Detect which cell encompasses the target text, then output its (x, y) center coordinate. 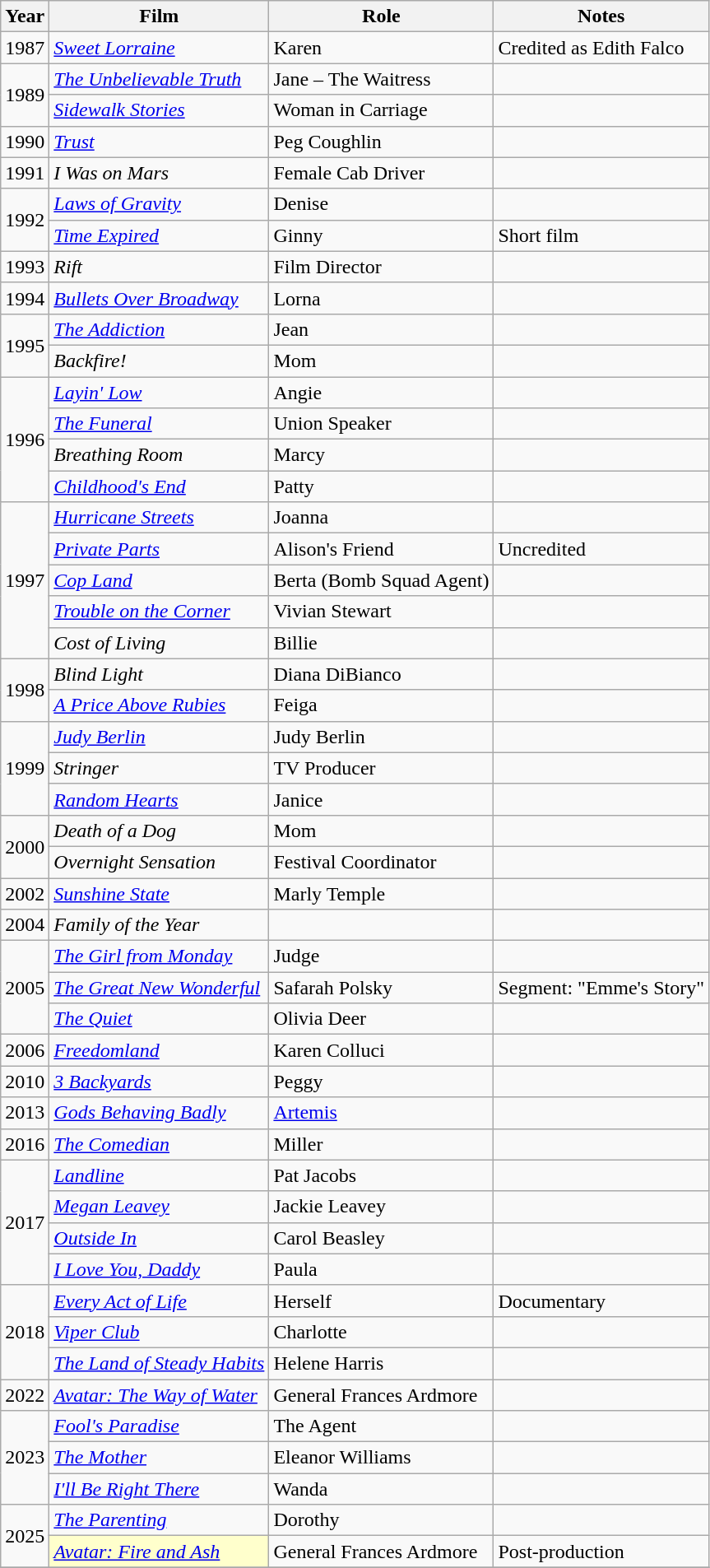
Breathing Room (160, 455)
Random Hearts (160, 799)
Denise (382, 204)
The Parenting (160, 1520)
1992 (25, 220)
Outside In (160, 1238)
The Land of Steady Habits (160, 1363)
1999 (25, 768)
Sunshine State (160, 893)
Patty (382, 486)
Alison's Friend (382, 549)
1997 (25, 580)
2016 (25, 1144)
Gods Behaving Badly (160, 1113)
Cost of Living (160, 643)
Fool's Paradise (160, 1426)
Janice (382, 799)
Charlotte (382, 1332)
Marly Temple (382, 893)
Helene Harris (382, 1363)
Peg Coughlin (382, 142)
Childhood's End (160, 486)
1987 (25, 48)
Lorna (382, 298)
Megan Leavey (160, 1207)
The Funeral (160, 424)
Every Act of Life (160, 1300)
Layin' Low (160, 393)
A Price Above Rubies (160, 705)
Jackie Leavey (382, 1207)
The Addiction (160, 329)
Notes (601, 16)
Death of a Dog (160, 831)
Bullets Over Broadway (160, 298)
2013 (25, 1113)
Pat Jacobs (382, 1175)
Sidewalk Stories (160, 110)
Freedomland (160, 1050)
1993 (25, 267)
Diana DiBianco (382, 674)
Time Expired (160, 235)
Karen Colluci (382, 1050)
2010 (25, 1082)
2004 (25, 925)
Trouble on the Corner (160, 612)
Berta (Bomb Squad Agent) (382, 580)
Carol Beasley (382, 1238)
Rift (160, 267)
Landline (160, 1175)
Family of the Year (160, 925)
The Mother (160, 1458)
Credited as Edith Falco (601, 48)
2006 (25, 1050)
Post-production (601, 1552)
2022 (25, 1395)
2025 (25, 1536)
1996 (25, 440)
Trust (160, 142)
Hurricane Streets (160, 518)
Marcy (382, 455)
Role (382, 16)
I Was on Mars (160, 173)
Billie (382, 643)
3 Backyards (160, 1082)
I Love You, Daddy (160, 1269)
Sweet Lorraine (160, 48)
1991 (25, 173)
Stringer (160, 768)
Film Director (382, 267)
Segment: "Emme's Story" (601, 988)
2023 (25, 1458)
Vivian Stewart (382, 612)
2002 (25, 893)
2017 (25, 1222)
1990 (25, 142)
Olivia Deer (382, 1019)
Angie (382, 393)
The Quiet (160, 1019)
Karen (382, 48)
Jean (382, 329)
Eleanor Williams (382, 1458)
Overnight Sensation (160, 862)
1994 (25, 298)
The Comedian (160, 1144)
Joanna (382, 518)
Paula (382, 1269)
2000 (25, 846)
Documentary (601, 1300)
Festival Coordinator (382, 862)
1998 (25, 690)
Avatar: Fire and Ash (160, 1552)
Woman in Carriage (382, 110)
1995 (25, 345)
Wanda (382, 1489)
Female Cab Driver (382, 173)
Dorothy (382, 1520)
Year (25, 16)
The Great New Wonderful (160, 988)
The Girl from Monday (160, 956)
Viper Club (160, 1332)
2018 (25, 1332)
Union Speaker (382, 424)
The Unbelievable Truth (160, 79)
Cop Land (160, 580)
I'll Be Right There (160, 1489)
Short film (601, 235)
Ginny (382, 235)
Film (160, 16)
Feiga (382, 705)
1989 (25, 95)
Avatar: The Way of Water (160, 1395)
Judge (382, 956)
Laws of Gravity (160, 204)
Blind Light (160, 674)
Safarah Polsky (382, 988)
TV Producer (382, 768)
Miller (382, 1144)
Uncredited (601, 549)
The Agent (382, 1426)
Artemis (382, 1113)
2005 (25, 988)
Herself (382, 1300)
Backfire! (160, 361)
Jane – The Waitress (382, 79)
Private Parts (160, 549)
Peggy (382, 1082)
